Extract the [x, y] coordinate from the center of the cell holding the provided text.  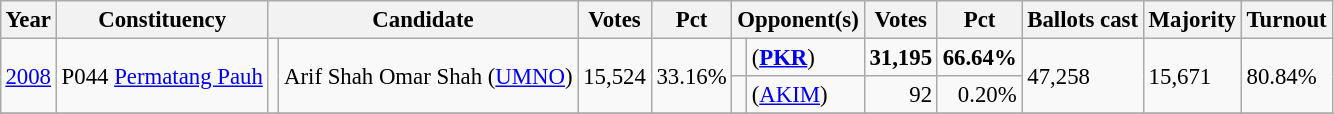
31,195 [900, 57]
Arif Shah Omar Shah (UMNO) [428, 76]
Constituency [162, 20]
Ballots cast [1082, 20]
2008 [28, 76]
Opponent(s) [798, 20]
(PKR) [805, 57]
92 [900, 95]
P044 Permatang Pauh [162, 76]
(AKIM) [805, 95]
80.84% [1286, 76]
0.20% [980, 95]
Majority [1192, 20]
47,258 [1082, 76]
66.64% [980, 57]
15,524 [614, 76]
Year [28, 20]
33.16% [692, 76]
Turnout [1286, 20]
Candidate [423, 20]
15,671 [1192, 76]
